Provide the [x, y] coordinate of the cell's center where the given text is located.  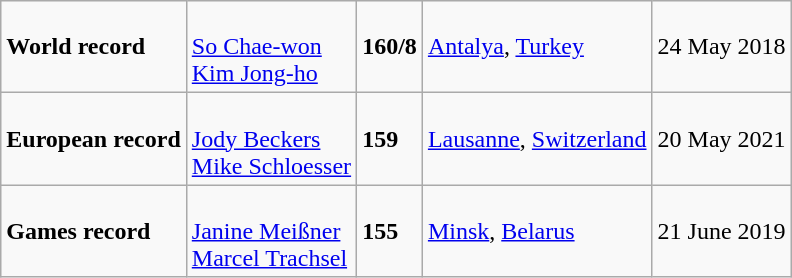
160/8 [390, 47]
24 May 2018 [722, 47]
Minsk, Belarus [537, 231]
Games record [94, 231]
Lausanne, Switzerland [537, 139]
Antalya, Turkey [537, 47]
155 [390, 231]
21 June 2019 [722, 231]
European record [94, 139]
Janine MeißnerMarcel Trachsel [271, 231]
20 May 2021 [722, 139]
Jody BeckersMike Schloesser [271, 139]
So Chae-wonKim Jong-ho [271, 47]
World record [94, 47]
159 [390, 139]
